Pinpoint the cell where the given text exists, returning its (x, y) midpoint coordinate. 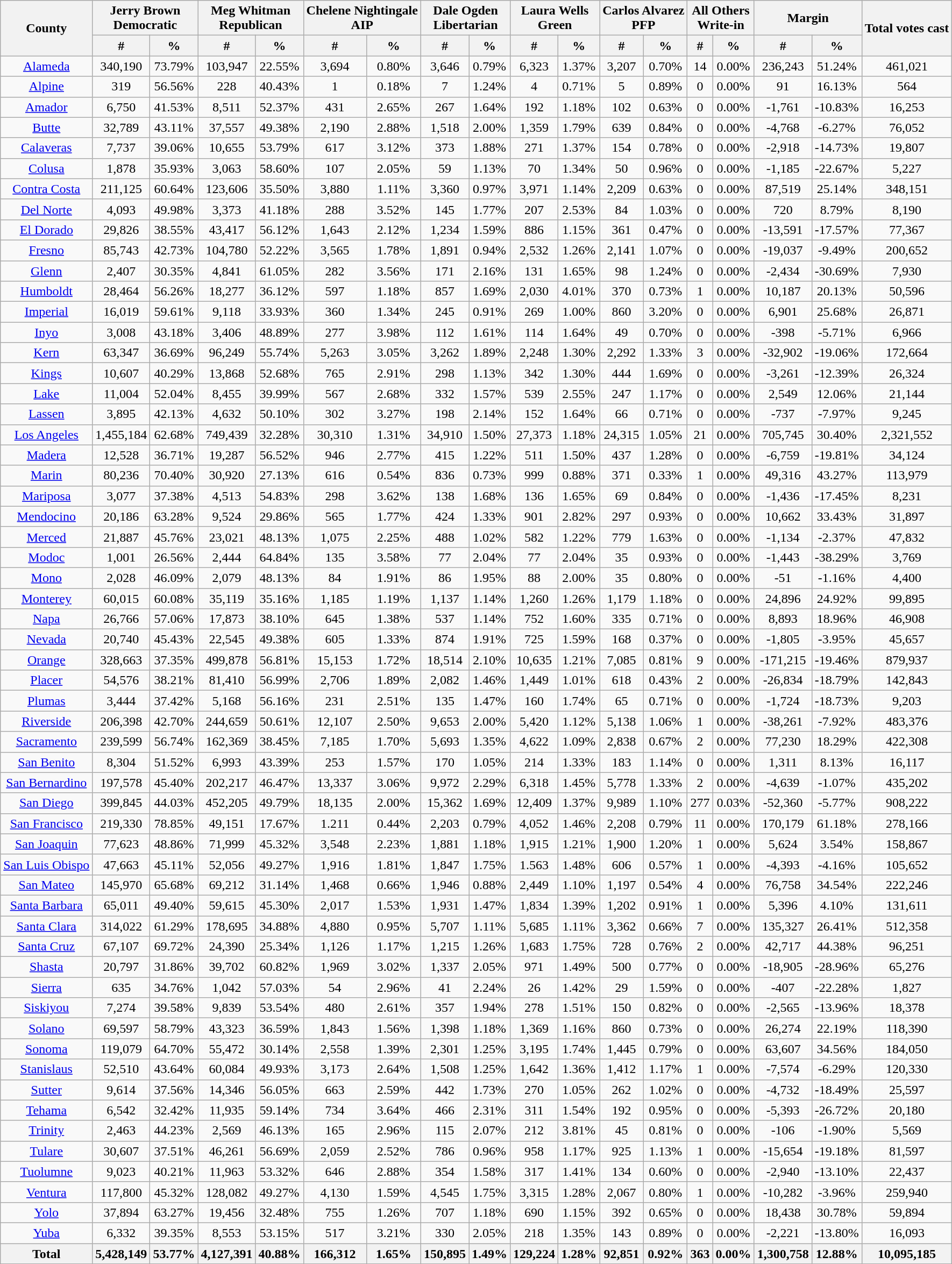
76,758 (783, 885)
8,455 (227, 394)
50 (622, 168)
184,050 (907, 1049)
-52,360 (783, 803)
3.81% (579, 1131)
Jerry BrownDemocratic (145, 18)
-30.69% (837, 271)
10,187 (783, 292)
35.50% (280, 189)
0.92% (665, 1254)
61.05% (280, 271)
8,511 (227, 107)
107 (335, 168)
165 (335, 1131)
197,578 (122, 783)
461,021 (907, 66)
38.45% (280, 742)
269 (535, 312)
1.563 (535, 864)
597 (335, 292)
14,346 (227, 1090)
2,463 (122, 1131)
0.82% (665, 1008)
56.52% (280, 455)
49,316 (783, 475)
9 (700, 660)
26,871 (907, 312)
1,468 (335, 885)
2.53% (579, 209)
40.21% (174, 1171)
6,993 (227, 762)
1.73% (489, 1090)
5,685 (535, 926)
Carlos AlvarezPFP (643, 18)
0.44% (394, 823)
8,553 (227, 1233)
857 (444, 292)
4,513 (227, 496)
34,910 (444, 435)
30.78% (837, 1212)
46,908 (907, 619)
1.79% (579, 127)
Imperial (46, 312)
-2,221 (783, 1233)
5,778 (622, 783)
707 (444, 1212)
San Benito (46, 762)
-2,918 (783, 148)
56.69% (280, 1151)
99,895 (907, 599)
30.40% (837, 435)
0.78% (665, 148)
24.92% (837, 599)
166,312 (335, 1254)
Yolo (46, 1212)
1.03% (665, 209)
8,304 (122, 762)
2,141 (622, 250)
52.37% (280, 107)
Ventura (46, 1192)
222,246 (907, 885)
27,373 (535, 435)
Trinity (46, 1131)
2.52% (394, 1151)
3,262 (444, 353)
1,075 (335, 537)
154 (622, 148)
2,203 (444, 823)
270 (535, 1090)
1.211 (335, 823)
564 (907, 87)
2.50% (394, 721)
565 (335, 516)
1,398 (444, 1028)
Nevada (46, 640)
Lake (46, 394)
1,412 (622, 1069)
2.23% (394, 844)
212 (535, 1131)
26,324 (907, 373)
87,519 (783, 189)
Shasta (46, 967)
Humboldt (46, 292)
77,367 (907, 230)
10,655 (227, 148)
30.14% (280, 1049)
15,153 (335, 660)
28,464 (122, 292)
150,895 (444, 1254)
31.86% (174, 967)
56.56% (174, 87)
Calaveras (46, 148)
7,930 (907, 271)
-3.96% (837, 1192)
8,893 (783, 619)
2,706 (335, 680)
Los Angeles (46, 435)
239,599 (122, 742)
9,972 (444, 783)
1.88% (489, 148)
-9.49% (837, 250)
81,410 (227, 680)
30,310 (335, 435)
-4,732 (783, 1090)
9,989 (622, 803)
42,717 (783, 947)
2.55% (579, 394)
2.68% (394, 394)
Plumas (46, 701)
278,166 (907, 823)
59.61% (174, 312)
69 (622, 496)
18,277 (227, 292)
25,597 (907, 1090)
Mono (46, 578)
-32,902 (783, 353)
1.09% (579, 742)
2,407 (122, 271)
1,946 (444, 885)
-15,654 (783, 1151)
1.41% (579, 1171)
278 (535, 1008)
-407 (783, 988)
47,832 (907, 537)
1,827 (907, 988)
-1.07% (837, 783)
42.70% (174, 721)
56.26% (174, 292)
452,205 (227, 803)
51.24% (837, 66)
5,138 (622, 721)
-7.92% (837, 721)
5,624 (783, 844)
11,963 (227, 1171)
3 (700, 353)
-38,261 (783, 721)
2,569 (227, 1131)
San Luis Obispo (46, 864)
178,695 (227, 926)
1.56% (394, 1028)
3,406 (227, 332)
162,369 (227, 742)
Margin (808, 18)
399,845 (122, 803)
5,428,149 (122, 1254)
2,028 (122, 578)
-28.96% (837, 967)
114 (535, 332)
Total votes cast (907, 28)
-19.81% (837, 455)
44.38% (837, 947)
59 (444, 168)
2,190 (335, 127)
34.54% (837, 885)
328,663 (122, 660)
690 (535, 1212)
-10.83% (837, 107)
145,970 (122, 885)
Modoc (46, 557)
4,841 (227, 271)
-106 (783, 1131)
Total (46, 1254)
25.68% (837, 312)
18,378 (907, 1008)
7,185 (335, 742)
779 (622, 537)
45.76% (174, 537)
605 (335, 640)
Merced (46, 537)
53.32% (280, 1171)
202,217 (227, 783)
9,203 (907, 701)
54,576 (122, 680)
49.93% (280, 1069)
61.18% (837, 823)
1,916 (335, 864)
1.58% (489, 1171)
-22.28% (837, 988)
53.54% (280, 1008)
734 (335, 1110)
271 (535, 148)
0.77% (665, 967)
12.06% (837, 394)
288 (335, 209)
0.37% (665, 640)
1.07% (665, 250)
-14.73% (837, 148)
-19.46% (837, 660)
1.94% (489, 1008)
49 (622, 332)
10,095,185 (907, 1254)
43.64% (174, 1069)
San Diego (46, 803)
20.13% (837, 292)
3,769 (907, 557)
-4,393 (783, 864)
617 (335, 148)
112 (444, 332)
66 (622, 414)
3,646 (444, 66)
48.86% (174, 844)
49.40% (174, 905)
152 (535, 414)
1.42% (579, 988)
971 (535, 967)
35.93% (174, 168)
0.60% (665, 1171)
-38.29% (837, 557)
31.14% (280, 885)
16.13% (837, 87)
3.27% (394, 414)
3,694 (335, 66)
3.21% (394, 1233)
Del Norte (46, 209)
8.79% (837, 209)
172,664 (907, 353)
1,915 (535, 844)
25.34% (280, 947)
18.29% (837, 742)
96,249 (227, 353)
131,611 (907, 905)
2.61% (394, 1008)
1,300,758 (783, 1254)
32.28% (280, 435)
466 (444, 1110)
9,653 (444, 721)
9,245 (907, 414)
El Dorado (46, 230)
37.35% (174, 660)
4,093 (122, 209)
511 (535, 455)
Colusa (46, 168)
158,867 (907, 844)
0.03% (734, 803)
424 (444, 516)
61.29% (174, 926)
886 (535, 230)
-6.27% (837, 127)
73.79% (174, 66)
24,390 (227, 947)
431 (335, 107)
49.79% (280, 803)
45.11% (174, 864)
1.12% (579, 721)
-18,905 (783, 967)
77,623 (122, 844)
1.72% (394, 660)
143 (622, 1233)
21 (700, 435)
63.28% (174, 516)
1,843 (335, 1028)
3,207 (622, 66)
-737 (783, 414)
12,409 (535, 803)
1,881 (444, 844)
67,107 (122, 947)
3,373 (227, 209)
3,548 (335, 844)
Glenn (46, 271)
56.81% (280, 660)
219,330 (122, 823)
10,662 (783, 516)
9,524 (227, 516)
64.70% (174, 1049)
22,437 (907, 1171)
59,615 (227, 905)
1,643 (335, 230)
37.42% (174, 701)
71,999 (227, 844)
297 (622, 516)
78.85% (174, 823)
15,362 (444, 803)
Tuolumne (46, 1171)
2,067 (622, 1192)
317 (535, 1171)
1,642 (535, 1069)
488 (444, 537)
102 (622, 107)
Stanislaus (46, 1069)
20,186 (122, 516)
123,606 (227, 189)
3,565 (335, 250)
2,209 (622, 189)
12.88% (837, 1254)
171 (444, 271)
Inyo (46, 332)
755 (335, 1212)
354 (444, 1171)
2.12% (394, 230)
30,607 (122, 1151)
3.05% (394, 353)
639 (622, 127)
11,004 (122, 394)
259,940 (907, 1192)
62.68% (174, 435)
5,168 (227, 701)
483,376 (907, 721)
-12.39% (837, 373)
537 (444, 619)
17,873 (227, 619)
373 (444, 148)
47,663 (122, 864)
1.01% (579, 680)
Tulare (46, 1151)
183 (622, 762)
0.57% (665, 864)
24,315 (622, 435)
9,118 (227, 312)
11 (700, 823)
3,195 (535, 1049)
18,135 (335, 803)
3.54% (837, 844)
-4,639 (783, 783)
340,190 (122, 66)
836 (444, 475)
1,834 (535, 905)
582 (535, 537)
512,358 (907, 926)
2,248 (535, 353)
Alameda (46, 66)
-1,761 (783, 107)
1.53% (394, 905)
946 (335, 455)
58.60% (280, 168)
3.58% (394, 557)
Santa Barbara (46, 905)
45 (622, 1131)
81,597 (907, 1151)
San Mateo (46, 885)
1.60% (579, 619)
0.18% (394, 87)
43,323 (227, 1028)
218 (535, 1233)
2.77% (394, 455)
363 (700, 1254)
98 (622, 271)
23,021 (227, 537)
26.56% (174, 557)
52,056 (227, 864)
115 (444, 1131)
371 (622, 475)
4,130 (335, 1192)
207 (535, 209)
0.94% (489, 250)
45.30% (280, 905)
52.04% (174, 394)
0.43% (665, 680)
37.38% (174, 496)
228 (227, 87)
22,545 (227, 640)
-1,134 (783, 537)
-17.45% (837, 496)
211,125 (122, 189)
1,260 (535, 599)
16,019 (122, 312)
32.48% (280, 1212)
2.14% (489, 414)
3,895 (122, 414)
56.16% (280, 701)
2,082 (444, 680)
663 (335, 1090)
45,657 (907, 640)
39.99% (280, 394)
2.59% (394, 1090)
12,107 (335, 721)
40.43% (280, 87)
901 (535, 516)
0.76% (665, 947)
1,931 (444, 905)
51.52% (174, 762)
Alpine (46, 87)
247 (622, 394)
59,894 (907, 1212)
37,557 (227, 127)
-18.49% (837, 1090)
38.10% (280, 619)
41 (444, 988)
3,971 (535, 189)
21,144 (907, 394)
1,969 (335, 967)
49.98% (174, 209)
150 (622, 1008)
54.83% (280, 496)
25.14% (837, 189)
26 (535, 988)
480 (335, 1008)
18.96% (837, 619)
37.56% (174, 1090)
5,227 (907, 168)
1.51% (579, 1008)
2.16% (489, 271)
37.51% (174, 1151)
29,826 (122, 230)
Kern (46, 353)
Placer (46, 680)
104,780 (227, 250)
Tehama (46, 1110)
-3,261 (783, 373)
9,614 (122, 1090)
70 (535, 168)
69,597 (122, 1028)
1,900 (622, 844)
19,807 (907, 148)
6,542 (122, 1110)
76,052 (907, 127)
3.02% (394, 967)
437 (622, 455)
-2,434 (783, 271)
4.01% (579, 292)
50.10% (280, 414)
40.88% (280, 1254)
606 (622, 864)
19,456 (227, 1212)
8.13% (837, 762)
Butte (46, 127)
0.97% (489, 189)
2.65% (394, 107)
-7.97% (837, 414)
6,323 (535, 66)
267 (444, 107)
22.19% (837, 1028)
57.03% (280, 988)
-13.80% (837, 1233)
3,063 (227, 168)
1,311 (783, 762)
39.58% (174, 1008)
56.12% (280, 230)
-10,282 (783, 1192)
34.56% (837, 1049)
-6,759 (783, 455)
874 (444, 640)
2.10% (489, 660)
244,659 (227, 721)
9,023 (122, 1171)
35.16% (280, 599)
206,398 (122, 721)
11,935 (227, 1110)
Contra Costa (46, 189)
39.35% (174, 1233)
1.70% (394, 742)
1,179 (622, 599)
1.00% (579, 312)
1,185 (335, 599)
1,001 (122, 557)
-19.18% (837, 1151)
5,420 (535, 721)
-22.67% (837, 168)
444 (622, 373)
1.06% (665, 721)
370 (622, 292)
-1,185 (783, 168)
-6.29% (837, 1069)
1,847 (444, 864)
5,396 (783, 905)
5,693 (444, 742)
-19.06% (837, 353)
46.09% (174, 578)
Siskiyou (46, 1008)
-51 (783, 578)
1,683 (535, 947)
302 (335, 414)
113,979 (907, 475)
500 (622, 967)
56.05% (280, 1090)
214 (535, 762)
8,231 (907, 496)
145 (444, 209)
43.18% (174, 332)
-171,215 (783, 660)
725 (535, 640)
1.45% (579, 783)
3,077 (122, 496)
Chelene NightingaleAIP (362, 18)
60.64% (174, 189)
29.86% (280, 516)
348,151 (907, 189)
1,126 (335, 947)
43,417 (227, 230)
22.55% (280, 66)
4,622 (535, 742)
160 (535, 701)
San Francisco (46, 823)
138 (444, 496)
27.13% (280, 475)
2,017 (335, 905)
0.33% (665, 475)
1.68% (489, 496)
30,920 (227, 475)
19,287 (227, 455)
5,263 (335, 353)
1,878 (122, 168)
69.72% (174, 947)
86 (444, 578)
32,789 (122, 127)
58.79% (174, 1028)
42.73% (174, 250)
3,362 (622, 926)
65,011 (122, 905)
8,190 (907, 209)
3,360 (444, 189)
45.40% (174, 783)
6,901 (783, 312)
60,015 (122, 599)
245 (444, 312)
3.52% (394, 209)
36.59% (280, 1028)
64.84% (280, 557)
41.18% (280, 209)
517 (335, 1233)
20,797 (122, 967)
46.47% (280, 783)
170,179 (783, 823)
40.29% (174, 373)
53.77% (174, 1254)
2,449 (535, 885)
60.08% (174, 599)
-2.37% (837, 537)
-1,805 (783, 640)
37,894 (122, 1212)
616 (335, 475)
134 (622, 1171)
1.20% (665, 844)
1.63% (665, 537)
253 (335, 762)
3.98% (394, 332)
567 (335, 394)
6,750 (122, 107)
80,236 (122, 475)
1,449 (535, 680)
32.42% (174, 1110)
1.48% (579, 864)
4,400 (907, 578)
3,008 (122, 332)
118,390 (907, 1028)
752 (535, 619)
17.67% (280, 823)
18,514 (444, 660)
San Joaquin (46, 844)
442 (444, 1090)
Santa Clara (46, 926)
42.13% (174, 414)
10,607 (122, 373)
749,439 (227, 435)
2,079 (227, 578)
12,528 (122, 455)
-4,768 (783, 127)
-13.10% (837, 1171)
-1,724 (783, 701)
4,632 (227, 414)
-398 (783, 332)
1,234 (444, 230)
63,347 (122, 353)
6,966 (907, 332)
46,261 (227, 1151)
63.27% (174, 1212)
1.16% (579, 1028)
34.76% (174, 988)
2.31% (489, 1110)
24,896 (783, 599)
21,887 (122, 537)
3.20% (665, 312)
2,030 (535, 292)
88 (535, 578)
65,276 (907, 967)
236,243 (783, 66)
5,707 (444, 926)
Sonoma (46, 1049)
-19,037 (783, 250)
392 (622, 1212)
Santa Cruz (46, 947)
1.19% (394, 599)
60,084 (227, 1069)
44.03% (174, 803)
645 (335, 619)
-2,565 (783, 1008)
7,085 (622, 660)
908,222 (907, 803)
35,119 (227, 599)
50.61% (280, 721)
1,359 (535, 127)
200,652 (907, 250)
Marin (46, 475)
135,327 (783, 926)
50,596 (907, 292)
-4.16% (837, 864)
422,308 (907, 742)
117,800 (122, 1192)
2,208 (622, 823)
705,745 (783, 435)
0.47% (665, 230)
6,332 (122, 1233)
-3.95% (837, 640)
18,438 (783, 1212)
5,569 (907, 1131)
43.11% (174, 127)
-18.79% (837, 680)
2,558 (335, 1049)
14 (700, 66)
91 (783, 87)
142,843 (907, 680)
360 (335, 312)
1.31% (394, 435)
4,880 (335, 926)
1,518 (444, 127)
38.55% (174, 230)
Monterey (46, 599)
2.64% (394, 1069)
646 (335, 1171)
70.40% (174, 475)
-13,591 (783, 230)
105,652 (907, 864)
129,224 (535, 1254)
330 (444, 1233)
728 (622, 947)
Sierra (46, 988)
29 (622, 988)
Sutter (46, 1090)
765 (335, 373)
415 (444, 455)
1.54% (579, 1110)
0.65% (665, 1212)
Mendocino (46, 516)
314,022 (122, 926)
-5,393 (783, 1110)
Napa (46, 619)
-7,574 (783, 1069)
-1,436 (783, 496)
54 (335, 988)
44.23% (174, 1131)
168 (622, 640)
33.93% (280, 312)
3,315 (535, 1192)
1,215 (444, 947)
1,891 (444, 250)
198 (444, 414)
Sacramento (46, 742)
Kings (46, 373)
357 (444, 1008)
3,444 (122, 701)
Yuba (46, 1233)
2,532 (535, 250)
879,937 (907, 660)
999 (535, 475)
4,127,391 (227, 1254)
26.41% (837, 926)
7,737 (122, 148)
2,549 (783, 394)
1,445 (622, 1049)
2,321,552 (907, 435)
311 (535, 1110)
2,838 (622, 742)
1,508 (444, 1069)
33.43% (837, 516)
56.74% (174, 742)
96,251 (907, 947)
39.06% (174, 148)
Lassen (46, 414)
-1.90% (837, 1131)
13,337 (335, 783)
103,947 (227, 66)
Laura WellsGreen (555, 18)
2,301 (444, 1049)
43.39% (280, 762)
36.69% (174, 353)
1,337 (444, 967)
Fresno (46, 250)
52,510 (122, 1069)
-1.16% (837, 578)
County (46, 28)
1.38% (394, 619)
6,318 (535, 783)
Meg WhitmanRepublican (251, 18)
Amador (46, 107)
3.12% (394, 148)
2.51% (394, 701)
Solano (46, 1028)
16,253 (907, 107)
-26.72% (837, 1110)
48.89% (280, 332)
2.07% (489, 1131)
Dale OgdenLibertarian (465, 18)
69,212 (227, 885)
136 (535, 496)
7,274 (122, 1008)
30.35% (174, 271)
361 (622, 230)
65.68% (174, 885)
2.25% (394, 537)
-5.77% (837, 803)
60.82% (280, 967)
618 (622, 680)
4,052 (535, 823)
342 (535, 373)
262 (622, 1090)
1.81% (394, 864)
925 (622, 1151)
3.62% (394, 496)
16,093 (907, 1233)
31,897 (907, 516)
26,766 (122, 619)
45.43% (174, 640)
52.22% (280, 250)
53.15% (280, 1233)
335 (622, 619)
13,868 (227, 373)
1,042 (227, 988)
65 (622, 701)
499,878 (227, 660)
55,472 (227, 1049)
231 (335, 701)
55.74% (280, 353)
3,880 (335, 189)
92,851 (622, 1254)
85,743 (122, 250)
635 (122, 988)
-5.71% (837, 332)
63,607 (783, 1049)
2,292 (622, 353)
Madera (46, 455)
9,839 (227, 1008)
-2,940 (783, 1171)
Riverside (46, 721)
52.68% (280, 373)
59.14% (280, 1110)
1.36% (579, 1069)
Orange (46, 660)
16,117 (907, 762)
3.56% (394, 271)
128,082 (227, 1192)
120,330 (907, 1069)
10,635 (535, 660)
1,455,184 (122, 435)
5 (622, 87)
36.12% (280, 292)
56.99% (280, 680)
41.53% (174, 107)
131 (535, 271)
3.64% (394, 1110)
San Bernardino (46, 783)
26,274 (783, 1028)
3.06% (394, 783)
49,151 (227, 823)
53.79% (280, 148)
2,059 (335, 1151)
2.29% (489, 783)
20,740 (122, 640)
332 (444, 394)
3,173 (335, 1069)
57.06% (174, 619)
46.13% (280, 1131)
4,545 (444, 1192)
-26,834 (783, 680)
All OthersWrite-in (721, 18)
435,202 (907, 783)
20,180 (907, 1110)
2,444 (227, 557)
38.21% (174, 680)
1.95% (489, 578)
720 (783, 209)
170 (444, 762)
1.61% (489, 332)
786 (444, 1151)
1,202 (622, 905)
4.10% (837, 905)
119,079 (122, 1049)
539 (535, 394)
1,197 (622, 885)
1,137 (444, 599)
43.27% (837, 475)
-18.73% (837, 701)
2.82% (579, 516)
319 (122, 87)
0.67% (665, 742)
Mariposa (46, 496)
2.24% (489, 988)
2.91% (394, 373)
36.71% (174, 455)
39,702 (227, 967)
-17.57% (837, 230)
1,369 (535, 1028)
34.88% (280, 926)
34,124 (907, 455)
1.78% (394, 250)
77,230 (783, 742)
-1,443 (783, 557)
282 (335, 271)
958 (535, 1151)
-13.96% (837, 1008)
